For the text-containing cell, return its midpoint in (X, Y) coordinate format. 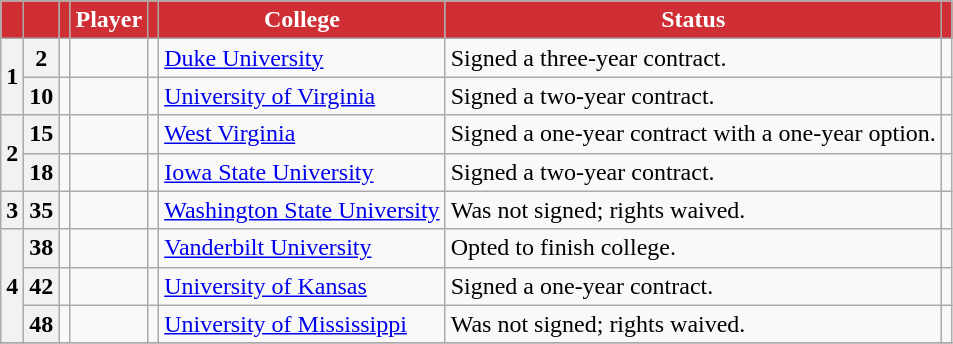
Signed a three-year contract. (693, 58)
University of Virginia (302, 96)
Signed a one-year contract with a one-year option. (693, 134)
Vanderbilt University (302, 248)
42 (42, 286)
Signed a one-year contract. (693, 286)
15 (42, 134)
38 (42, 248)
10 (42, 96)
Iowa State University (302, 172)
35 (42, 210)
College (302, 20)
Opted to finish college. (693, 248)
3 (12, 210)
University of Kansas (302, 286)
West Virginia (302, 134)
Washington State University (302, 210)
18 (42, 172)
1 (12, 77)
University of Mississippi (302, 324)
48 (42, 324)
Status (693, 20)
Player (109, 20)
Duke University (302, 58)
4 (12, 286)
